Identify which cell holds the provided text, then report its [x, y] central coordinate. 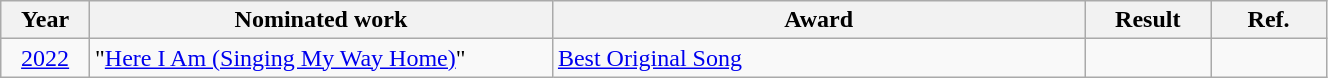
Ref. [1269, 20]
Result [1148, 20]
Nominated work [320, 20]
Best Original Song [818, 58]
2022 [46, 58]
"Here I Am (Singing My Way Home)" [320, 58]
Year [46, 20]
Award [818, 20]
